Pinpoint the cell where the given text exists, returning its [x, y] midpoint coordinate. 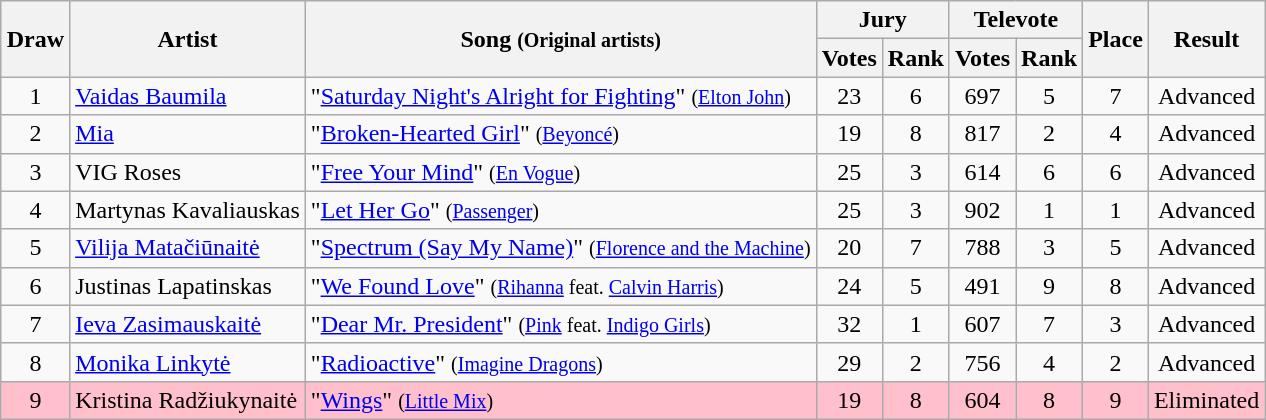
"Saturday Night's Alright for Fighting" (Elton John) [560, 96]
Place [1116, 39]
32 [849, 324]
Televote [1016, 20]
24 [849, 286]
Eliminated [1206, 400]
902 [982, 210]
Result [1206, 39]
Monika Linkytė [188, 362]
"Spectrum (Say My Name)" (Florence and the Machine) [560, 248]
"Dear Mr. President" (Pink feat. Indigo Girls) [560, 324]
29 [849, 362]
Artist [188, 39]
"Radioactive" (Imagine Dragons) [560, 362]
Justinas Lapatinskas [188, 286]
Kristina Radžiukynaitė [188, 400]
Song (Original artists) [560, 39]
"Let Her Go" (Passenger) [560, 210]
Mia [188, 134]
"Free Your Mind" (En Vogue) [560, 172]
"We Found Love" (Rihanna feat. Calvin Harris) [560, 286]
697 [982, 96]
20 [849, 248]
23 [849, 96]
788 [982, 248]
Vilija Matačiūnaitė [188, 248]
Ieva Zasimauskaitė [188, 324]
614 [982, 172]
Draw [35, 39]
VIG Roses [188, 172]
"Broken-Hearted Girl" (Beyoncé) [560, 134]
Vaidas Baumila [188, 96]
491 [982, 286]
604 [982, 400]
Martynas Kavaliauskas [188, 210]
607 [982, 324]
"Wings" (Little Mix) [560, 400]
Jury [882, 20]
756 [982, 362]
817 [982, 134]
